Determine the [X, Y] coordinate at the center of the cell enclosing the given text.  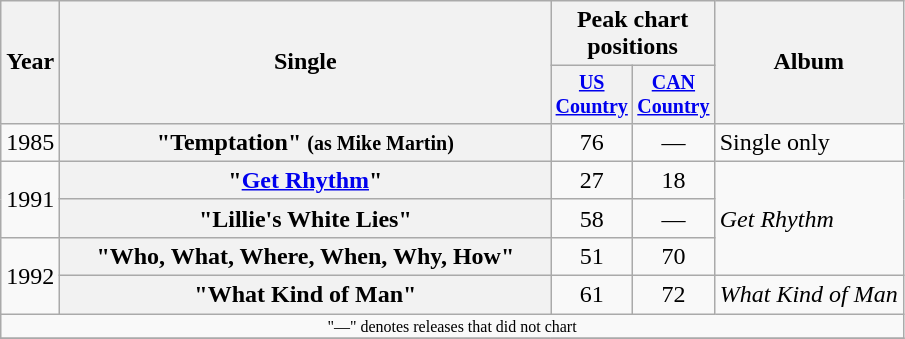
1991 [30, 199]
1992 [30, 275]
58 [592, 218]
Single [306, 62]
51 [592, 256]
70 [674, 256]
"Lillie's White Lies" [306, 218]
Album [808, 62]
18 [674, 180]
27 [592, 180]
Single only [808, 142]
76 [592, 142]
What Kind of Man [808, 295]
"Who, What, Where, When, Why, How" [306, 256]
Year [30, 62]
CAN Country [674, 94]
"Temptation" (as Mike Martin) [306, 142]
"What Kind of Man" [306, 295]
"Get Rhythm" [306, 180]
US Country [592, 94]
Peak chartpositions [632, 34]
61 [592, 295]
Get Rhythm [808, 218]
1985 [30, 142]
72 [674, 295]
"—" denotes releases that did not chart [452, 326]
